Determine the [x, y] coordinate at the center of the cell enclosing the given text.  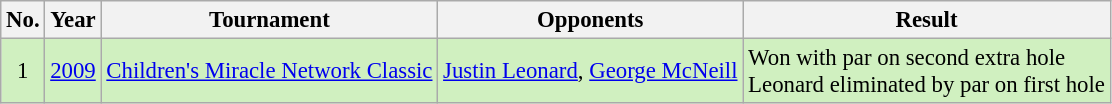
Year [73, 20]
Won with par on second extra holeLeonard eliminated by par on first hole [926, 72]
Opponents [590, 20]
Result [926, 20]
Children's Miracle Network Classic [270, 72]
Justin Leonard, George McNeill [590, 72]
1 [23, 72]
Tournament [270, 20]
No. [23, 20]
2009 [73, 72]
